Provide the [x, y] coordinate of the cell's center where the given text is located.  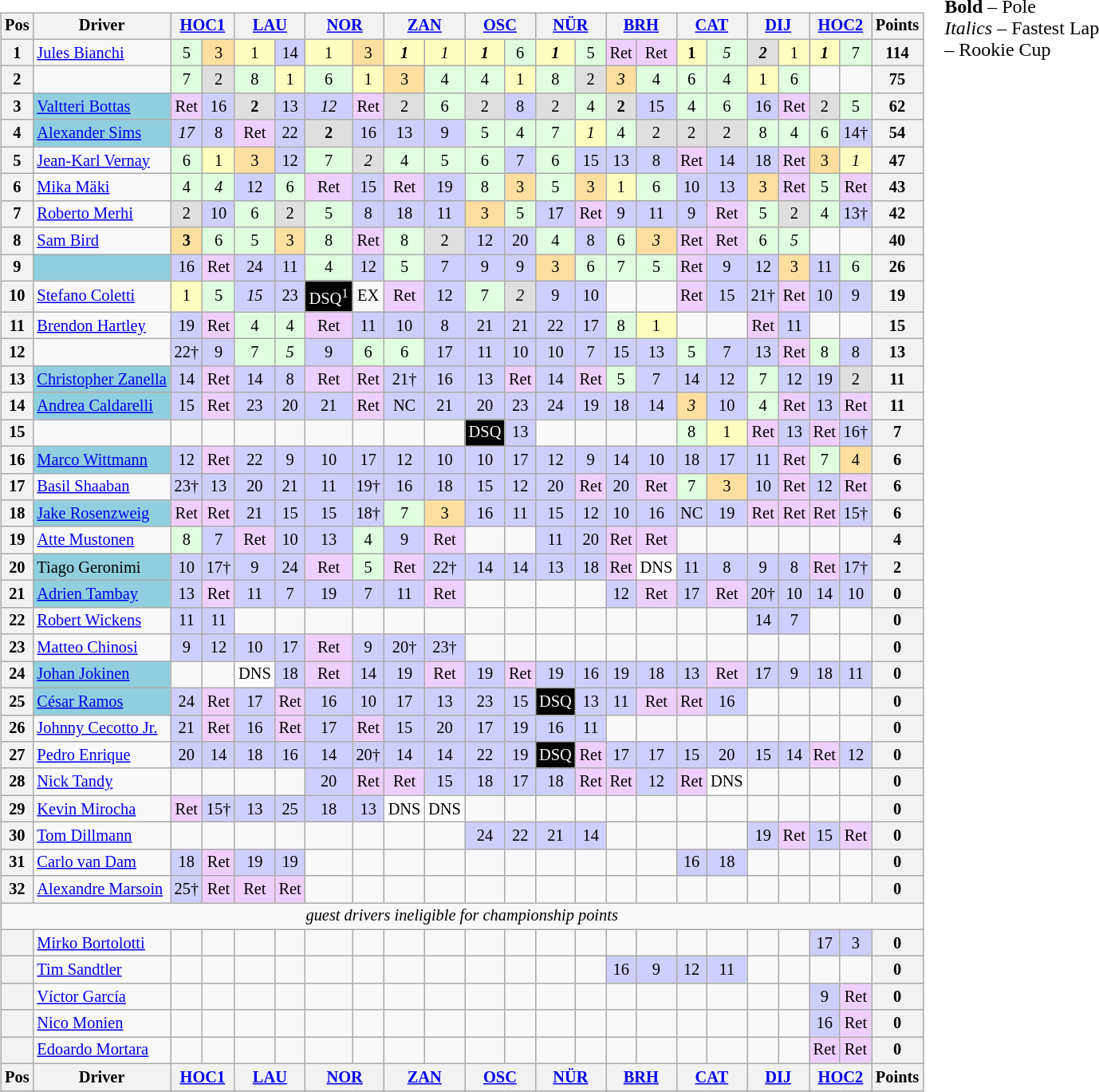
EX [368, 297]
Alexander Sims [101, 133]
13† [856, 214]
Matteo Chinosi [101, 648]
30 [17, 836]
47 [897, 160]
Andrea Caldarelli [101, 406]
31 [17, 862]
Jake Rosenzweig [101, 514]
Johnny Cecotto Jr. [101, 728]
29 [17, 809]
Tim Sandtler [101, 970]
54 [897, 133]
19† [368, 487]
43 [897, 187]
40 [897, 241]
Víctor García [101, 997]
75 [897, 80]
Tiago Geronimi [101, 567]
Nick Tandy [101, 782]
Edoardo Mortara [101, 1051]
Johan Jokinen [101, 675]
Valtteri Bottas [101, 107]
Marco Wittmann [101, 459]
Sam Bird [101, 241]
Roberto Merhi [101, 214]
62 [897, 107]
Stefano Coletti [101, 297]
Nico Monien [101, 1023]
Alexandre Marsoin [101, 889]
Christopher Zanella [101, 379]
18† [368, 514]
Mika Mäki [101, 187]
Mirko Bortolotti [101, 943]
114 [897, 53]
Kevin Mirocha [101, 809]
Jean-Karl Vernay [101, 160]
27 [17, 755]
32 [17, 889]
DSQ1 [329, 297]
42 [897, 214]
28 [17, 782]
Atte Mustonen [101, 540]
Robert Wickens [101, 621]
Tom Dillmann [101, 836]
Carlo van Dam [101, 862]
Jules Bianchi [101, 53]
Adrien Tambay [101, 594]
25† [187, 889]
César Ramos [101, 701]
Brendon Hartley [101, 325]
14† [856, 133]
Pedro Enrique [101, 755]
guest drivers ineligible for championship points [462, 917]
Basil Shaaban [101, 487]
16† [856, 433]
